Provide the [X, Y] coordinate of the cell's center where the given text is located.  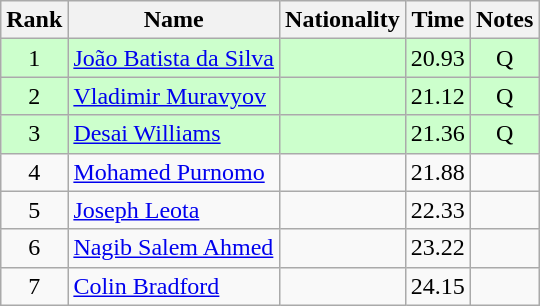
Mohamed Purnomo [174, 172]
21.88 [438, 172]
2 [34, 96]
1 [34, 58]
5 [34, 210]
Rank [34, 20]
Colin Bradford [174, 286]
24.15 [438, 286]
7 [34, 286]
Notes [504, 20]
21.12 [438, 96]
21.36 [438, 134]
Joseph Leota [174, 210]
Vladimir Muravyov [174, 96]
3 [34, 134]
20.93 [438, 58]
4 [34, 172]
Desai Williams [174, 134]
Time [438, 20]
Nagib Salem Ahmed [174, 248]
João Batista da Silva [174, 58]
22.33 [438, 210]
23.22 [438, 248]
Nationality [343, 20]
Name [174, 20]
6 [34, 248]
